Pinpoint the cell where the given text exists, returning its [x, y] midpoint coordinate. 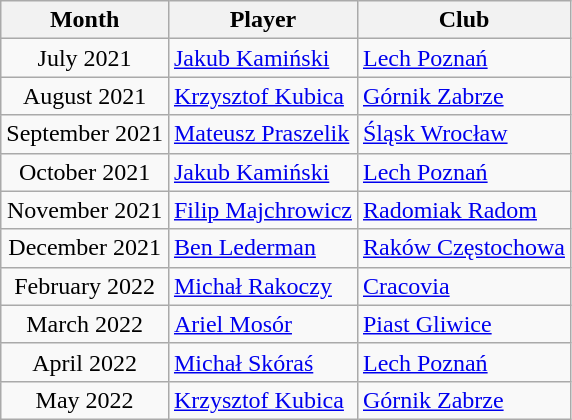
Player [262, 20]
February 2022 [85, 286]
Raków Częstochowa [464, 248]
September 2021 [85, 134]
March 2022 [85, 324]
Month [85, 20]
Ariel Mosór [262, 324]
November 2021 [85, 210]
Filip Majchrowicz [262, 210]
Club [464, 20]
Śląsk Wrocław [464, 134]
Radomiak Radom [464, 210]
Ben Lederman [262, 248]
August 2021 [85, 96]
Mateusz Praszelik [262, 134]
Michał Skóraś [262, 362]
April 2022 [85, 362]
Cracovia [464, 286]
Piast Gliwice [464, 324]
July 2021 [85, 58]
October 2021 [85, 172]
Michał Rakoczy [262, 286]
May 2022 [85, 400]
December 2021 [85, 248]
